From the cell containing the given text, extract its center point as [x, y] coordinate. 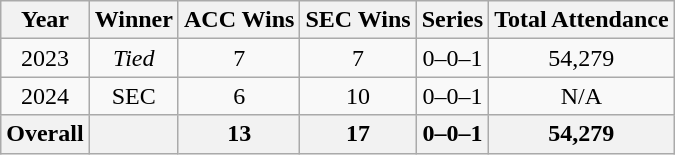
ACC Wins [239, 20]
13 [239, 134]
Tied [134, 58]
Series [452, 20]
2023 [45, 58]
SEC Wins [358, 20]
SEC [134, 96]
Total Attendance [582, 20]
17 [358, 134]
6 [239, 96]
Winner [134, 20]
N/A [582, 96]
10 [358, 96]
2024 [45, 96]
Year [45, 20]
Overall [45, 134]
